Locate the cell with the specified text and output its (X, Y) center coordinate. 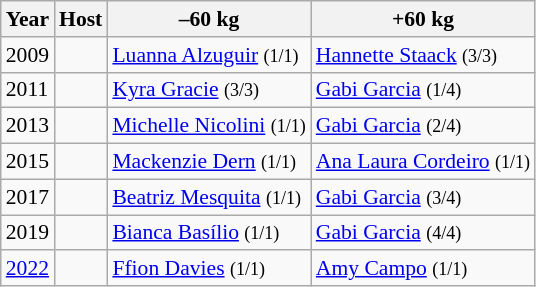
Michelle Nicolini (1/1) (208, 126)
–60 kg (208, 19)
2011 (28, 90)
2019 (28, 233)
Beatriz Mesquita (1/1) (208, 197)
Gabi Garcia (2/4) (423, 126)
Kyra Gracie (3/3) (208, 90)
Host (80, 19)
2009 (28, 55)
+60 kg (423, 19)
2022 (28, 269)
Gabi Garcia (4/4) (423, 233)
Gabi Garcia (3/4) (423, 197)
Hannette Staack (3/3) (423, 55)
Ana Laura Cordeiro (1/1) (423, 162)
Year (28, 19)
Gabi Garcia (1/4) (423, 90)
2015 (28, 162)
Luanna Alzuguir (1/1) (208, 55)
Mackenzie Dern (1/1) (208, 162)
Bianca Basílio (1/1) (208, 233)
2013 (28, 126)
Amy Campo (1/1) (423, 269)
2017 (28, 197)
Ffion Davies (1/1) (208, 269)
